Extract the (x, y) coordinate from the center of the cell holding the provided text.  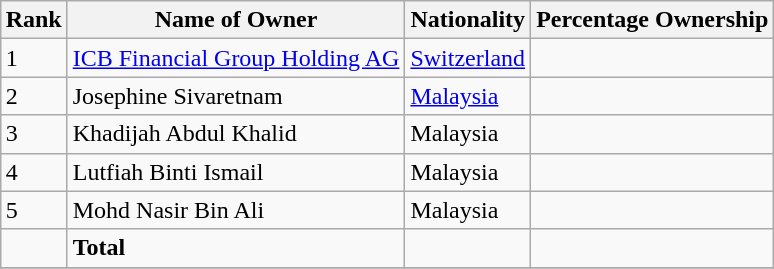
3 (34, 134)
ICB Financial Group Holding AG (236, 58)
Josephine Sivaretnam (236, 96)
Lutfiah Binti Ismail (236, 172)
Total (236, 248)
Switzerland (468, 58)
Percentage Ownership (652, 20)
Rank (34, 20)
Name of Owner (236, 20)
Nationality (468, 20)
1 (34, 58)
4 (34, 172)
5 (34, 210)
Khadijah Abdul Khalid (236, 134)
Mohd Nasir Bin Ali (236, 210)
2 (34, 96)
